For the text-containing cell, return its midpoint in (x, y) coordinate format. 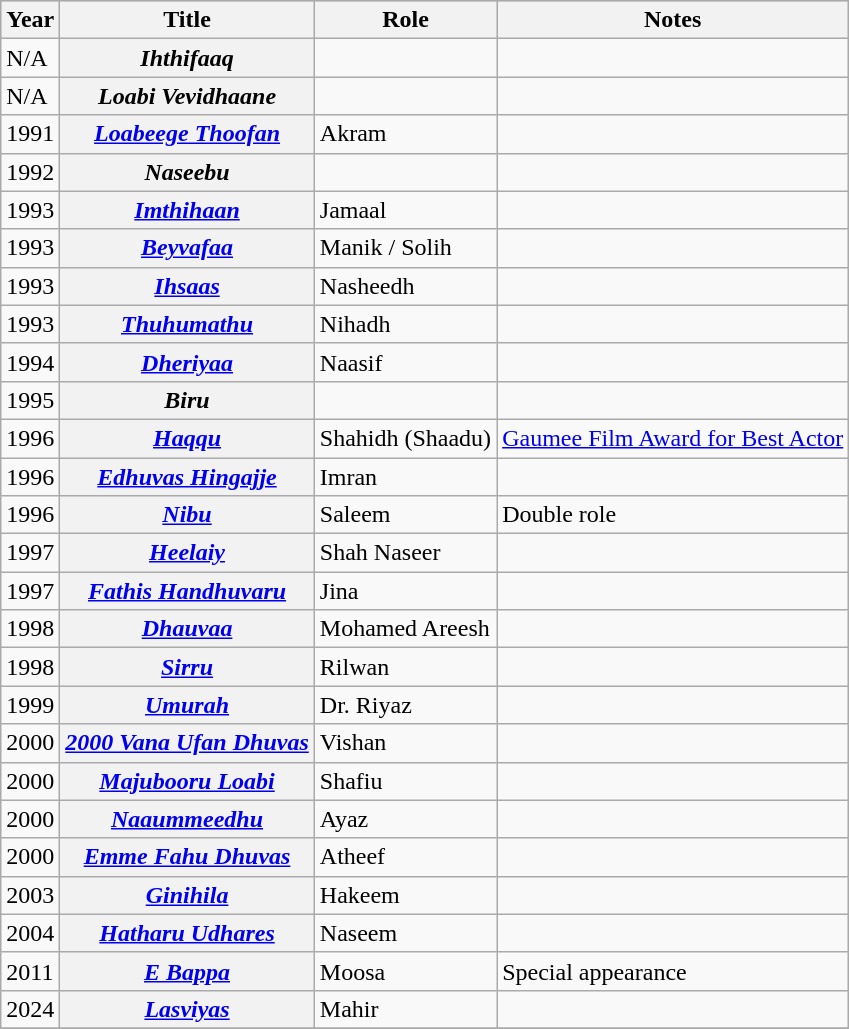
Naseem (405, 933)
Shahidh (Shaadu) (405, 438)
Akram (405, 134)
Naaummeedhu (187, 819)
Hakeem (405, 895)
Role (405, 20)
Rilwan (405, 667)
Beyvafaa (187, 248)
Dhauvaa (187, 629)
Edhuvas Hingajje (187, 477)
Sirru (187, 667)
Fathis Handhuvaru (187, 591)
Dr. Riyaz (405, 705)
Moosa (405, 971)
1994 (30, 362)
Special appearance (673, 971)
Shafiu (405, 781)
Ginihila (187, 895)
Imran (405, 477)
1999 (30, 705)
Vishan (405, 743)
Naseebu (187, 172)
Shah Naseer (405, 553)
1992 (30, 172)
Jamaal (405, 210)
Umurah (187, 705)
Atheef (405, 857)
2000 Vana Ufan Dhuvas (187, 743)
Loabeege Thoofan (187, 134)
Year (30, 20)
Naasif (405, 362)
Lasviyas (187, 1009)
Imthihaan (187, 210)
2004 (30, 933)
Nibu (187, 515)
Thuhumathu (187, 324)
Hatharu Udhares (187, 933)
2011 (30, 971)
Double role (673, 515)
Biru (187, 400)
Mahir (405, 1009)
Haqqu (187, 438)
Loabi Vevidhaane (187, 96)
Ihsaas (187, 286)
Nihadh (405, 324)
Nasheedh (405, 286)
Mohamed Areesh (405, 629)
Manik / Solih (405, 248)
Emme Fahu Dhuvas (187, 857)
2024 (30, 1009)
Ihthifaaq (187, 58)
E Bappa (187, 971)
Notes (673, 20)
Heelaiy (187, 553)
Majubooru Loabi (187, 781)
Gaumee Film Award for Best Actor (673, 438)
1995 (30, 400)
Saleem (405, 515)
Ayaz (405, 819)
Title (187, 20)
Dheriyaa (187, 362)
2003 (30, 895)
1991 (30, 134)
Jina (405, 591)
